Return the [X, Y] coordinate for the center point of the cell that contains the specified text.  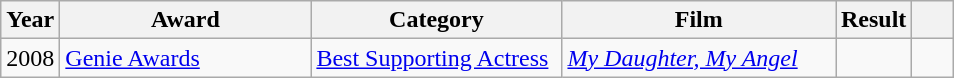
2008 [30, 58]
Category [436, 20]
My Daughter, My Angel [699, 58]
Award [186, 20]
Result [874, 20]
Film [699, 20]
Year [30, 20]
Genie Awards [186, 58]
Best Supporting Actress [436, 58]
